Determine the [x, y] coordinate at the center of the cell enclosing the given text.  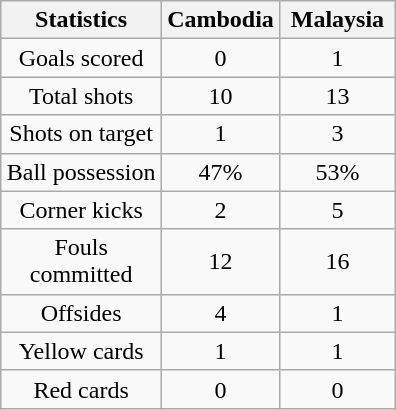
Total shots [82, 96]
5 [337, 210]
Fouls committed [82, 262]
Cambodia [221, 20]
3 [337, 134]
4 [221, 313]
Goals scored [82, 58]
16 [337, 262]
Red cards [82, 389]
Offsides [82, 313]
53% [337, 172]
Corner kicks [82, 210]
Malaysia [337, 20]
2 [221, 210]
12 [221, 262]
13 [337, 96]
Ball possession [82, 172]
Shots on target [82, 134]
10 [221, 96]
Yellow cards [82, 351]
47% [221, 172]
Statistics [82, 20]
